Identify which cell holds the provided text, then report its [x, y] central coordinate. 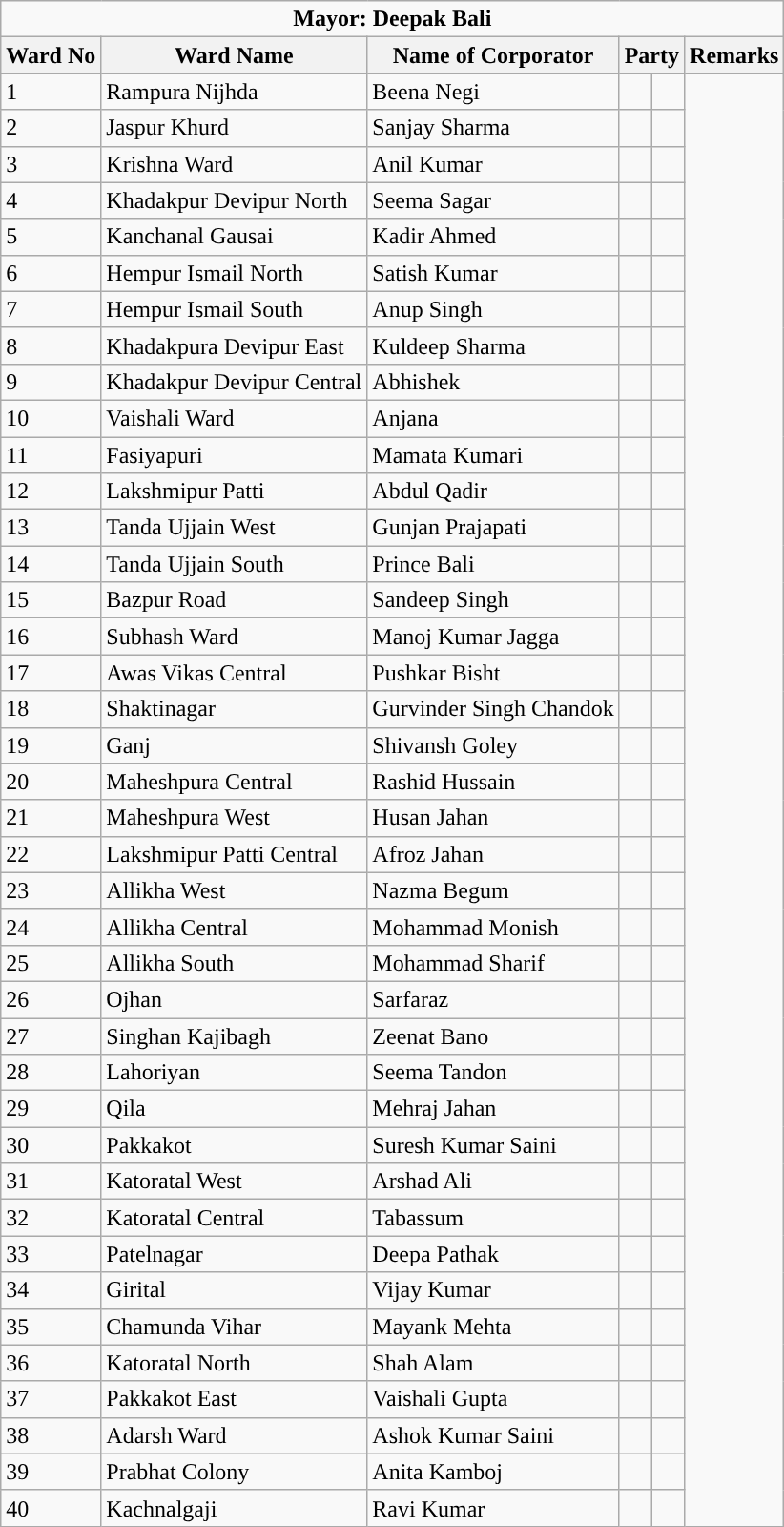
Singhan Kajibagh [235, 1035]
Katoratal West [235, 1182]
Sarfaraz [493, 999]
Hempur Ismail South [235, 309]
Tabassum [493, 1218]
22 [52, 854]
40 [52, 1508]
39 [52, 1472]
25 [52, 963]
Allikha West [235, 890]
27 [52, 1035]
Arshad Ali [493, 1182]
Sandeep Singh [493, 600]
Mohammad Monish [493, 927]
Qila [235, 1109]
Ashok Kumar Saini [493, 1435]
30 [52, 1145]
19 [52, 745]
15 [52, 600]
Rashid Hussain [493, 782]
Anil Kumar [493, 164]
4 [52, 200]
Allikha South [235, 963]
Shaktinagar [235, 709]
Sanjay Sharma [493, 128]
38 [52, 1435]
Ganj [235, 745]
8 [52, 345]
Patelnagar [235, 1254]
Remarks [734, 55]
Awas Vikas Central [235, 673]
Prince Bali [493, 564]
Seema Sagar [493, 200]
Allikha Central [235, 927]
Gunjan Prajapati [493, 528]
Prabhat Colony [235, 1472]
5 [52, 237]
Party [651, 55]
Kuldeep Sharma [493, 345]
24 [52, 927]
Maheshpura West [235, 818]
Mayank Mehta [493, 1327]
Mayor: Deepak Bali [393, 19]
17 [52, 673]
Lakshmipur Patti Central [235, 854]
Anjana [493, 418]
Mamata Kumari [493, 455]
Khadakpura Devipur East [235, 345]
Subhash Ward [235, 637]
Lakshmipur Patti [235, 492]
Girital [235, 1290]
Name of Corporator [493, 55]
28 [52, 1073]
Vijay Kumar [493, 1290]
14 [52, 564]
Satish Kumar [493, 273]
Pushkar Bisht [493, 673]
35 [52, 1327]
Chamunda Vihar [235, 1327]
Vaishali Gupta [493, 1399]
Fasiyapuri [235, 455]
10 [52, 418]
Hempur Ismail North [235, 273]
Mohammad Sharif [493, 963]
Khadakpur Devipur Central [235, 382]
21 [52, 818]
Krishna Ward [235, 164]
18 [52, 709]
32 [52, 1218]
Ward No [52, 55]
Suresh Kumar Saini [493, 1145]
Manoj Kumar Jagga [493, 637]
Tanda Ujjain South [235, 564]
Maheshpura Central [235, 782]
Nazma Begum [493, 890]
Mehraj Jahan [493, 1109]
Katoratal Central [235, 1218]
31 [52, 1182]
Katoratal North [235, 1363]
Khadakpur Devipur North [235, 200]
Ojhan [235, 999]
Kadir Ahmed [493, 237]
Abdul Qadir [493, 492]
Ravi Kumar [493, 1508]
Zeenat Bano [493, 1035]
29 [52, 1109]
Shivansh Goley [493, 745]
Tanda Ujjain West [235, 528]
Pakkakot East [235, 1399]
20 [52, 782]
Kanchanal Gausai [235, 237]
Gurvinder Singh Chandok [493, 709]
7 [52, 309]
37 [52, 1399]
23 [52, 890]
Vaishali Ward [235, 418]
Rampura Nijhda [235, 92]
12 [52, 492]
1 [52, 92]
Jaspur Khurd [235, 128]
2 [52, 128]
Seema Tandon [493, 1073]
33 [52, 1254]
9 [52, 382]
Kachnalgaji [235, 1508]
Husan Jahan [493, 818]
3 [52, 164]
Adarsh Ward [235, 1435]
Afroz Jahan [493, 854]
Beena Negi [493, 92]
Ward Name [235, 55]
13 [52, 528]
26 [52, 999]
Deepa Pathak [493, 1254]
Pakkakot [235, 1145]
6 [52, 273]
Anup Singh [493, 309]
36 [52, 1363]
Abhishek [493, 382]
Anita Kamboj [493, 1472]
Bazpur Road [235, 600]
16 [52, 637]
Shah Alam [493, 1363]
Lahoriyan [235, 1073]
11 [52, 455]
34 [52, 1290]
